Capture the cell that displays the provided text and extract its [x, y] central coordinate. 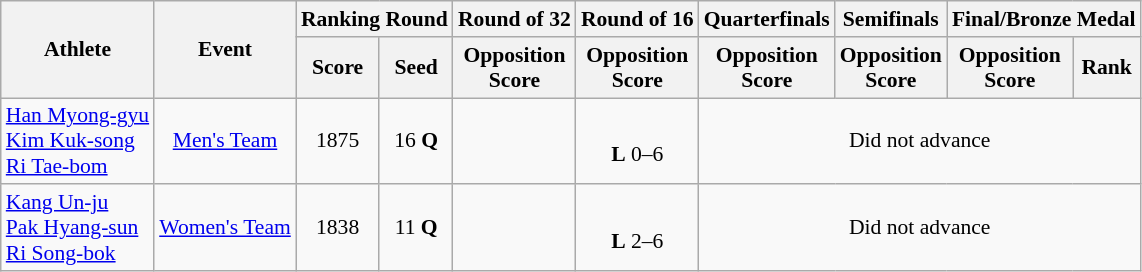
Seed [416, 68]
Women's Team [225, 228]
Athlete [78, 50]
Quarterfinals [767, 19]
Semifinals [891, 19]
L 0–6 [638, 142]
Rank [1107, 68]
L 2–6 [638, 228]
Round of 32 [514, 19]
Ranking Round [374, 19]
Han Myong-gyu Kim Kuk-song Ri Tae-bom [78, 142]
11 Q [416, 228]
Score [338, 68]
Round of 16 [638, 19]
Final/Bronze Medal [1044, 19]
Kang Un-ju Pak Hyang-sun Ri Song-bok [78, 228]
Men's Team [225, 142]
1838 [338, 228]
Event [225, 50]
16 Q [416, 142]
1875 [338, 142]
